Scan for the cell matching the given text and deliver its (x, y) coordinate at center. 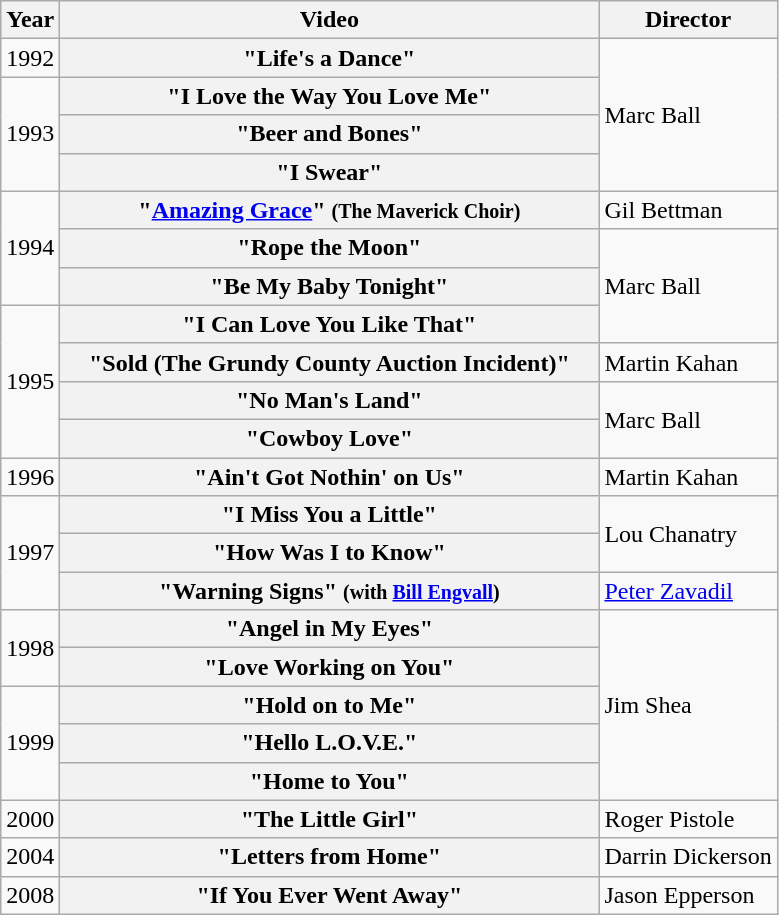
1999 (30, 743)
1993 (30, 134)
"I Miss You a Little" (330, 515)
2000 (30, 819)
1994 (30, 248)
Darrin Dickerson (688, 857)
"Hold on to Me" (330, 705)
Roger Pistole (688, 819)
"Cowboy Love" (330, 438)
"Beer and Bones" (330, 134)
2004 (30, 857)
Director (688, 20)
Year (30, 20)
"Home to You" (330, 781)
"Letters from Home" (330, 857)
Gil Bettman (688, 210)
"Amazing Grace" (The Maverick Choir) (330, 210)
Peter Zavadil (688, 591)
"If You Ever Went Away" (330, 895)
"I Love the Way You Love Me" (330, 96)
"Sold (The Grundy County Auction Incident)" (330, 362)
Video (330, 20)
"I Can Love You Like That" (330, 324)
"No Man's Land" (330, 400)
"Life's a Dance" (330, 58)
"Love Working on You" (330, 667)
Lou Chanatry (688, 534)
1992 (30, 58)
"Ain't Got Nothin' on Us" (330, 477)
"Warning Signs" (with Bill Engvall) (330, 591)
"Hello L.O.V.E." (330, 743)
2008 (30, 895)
"How Was I to Know" (330, 553)
"I Swear" (330, 172)
"Rope the Moon" (330, 248)
"Be My Baby Tonight" (330, 286)
1996 (30, 477)
"Angel in My Eyes" (330, 629)
Jim Shea (688, 705)
Jason Epperson (688, 895)
1997 (30, 553)
1995 (30, 381)
"The Little Girl" (330, 819)
1998 (30, 648)
